Search for the cell housing the specified text and yield its (X, Y) center coordinate. 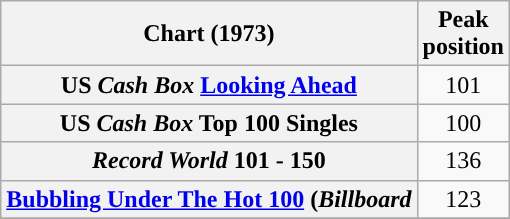
US Cash Box Looking Ahead (209, 85)
US Cash Box Top 100 Singles (209, 123)
Chart (1973) (209, 34)
123 (463, 199)
100 (463, 123)
Bubbling Under The Hot 100 (Billboard (209, 199)
101 (463, 85)
Record World 101 - 150 (209, 161)
136 (463, 161)
Peakposition (463, 34)
